Determine the (X, Y) coordinate at the center of the cell enclosing the given text.  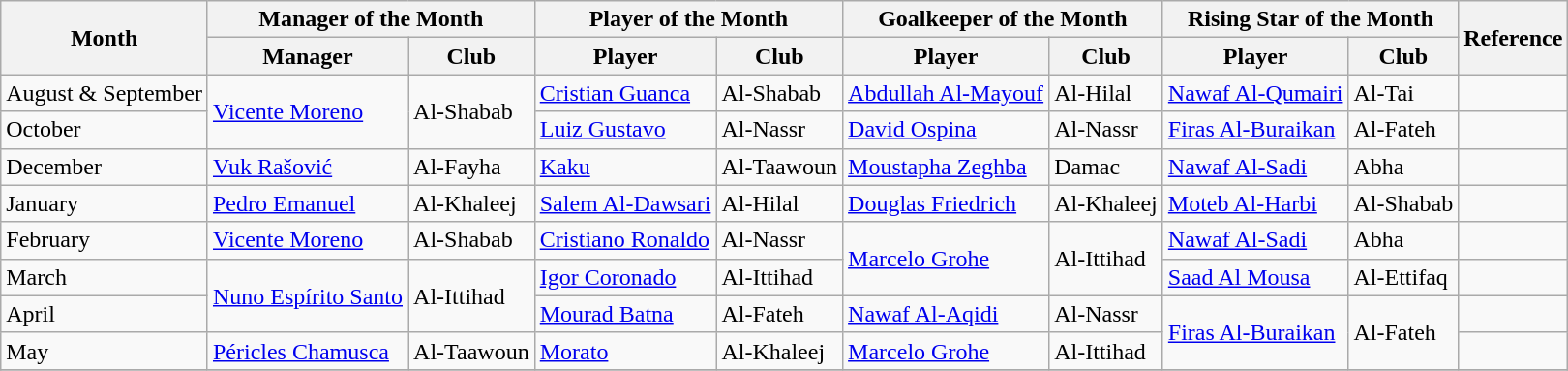
Manager (308, 56)
Morato (625, 351)
Moteb Al-Harbi (1255, 203)
Damac (1106, 167)
Nuno Espírito Santo (308, 295)
Reference (1514, 38)
Moustapha Zeghba (947, 167)
Douglas Friedrich (947, 203)
Luiz Gustavo (625, 130)
Rising Star of the Month (1311, 19)
Abdullah Al-Mayouf (947, 93)
Al-Tai (1403, 93)
Vuk Rašović (308, 167)
Player of the Month (688, 19)
Month (105, 38)
Cristian Guanca (625, 93)
March (105, 277)
January (105, 203)
David Ospina (947, 130)
Nawaf Al-Aqidi (947, 314)
Mourad Batna (625, 314)
Igor Coronado (625, 277)
Al-Fayha (472, 167)
Manager of the Month (371, 19)
May (105, 351)
Goalkeeper of the Month (1003, 19)
October (105, 130)
December (105, 167)
Kaku (625, 167)
Pedro Emanuel (308, 203)
Salem Al-Dawsari (625, 203)
August & September (105, 93)
Saad Al Mousa (1255, 277)
April (105, 314)
Nawaf Al-Qumairi (1255, 93)
Cristiano Ronaldo (625, 240)
Péricles Chamusca (308, 351)
Al-Ettifaq (1403, 277)
February (105, 240)
